Output the [X, Y] coordinate of the center of the cell containing the given text.  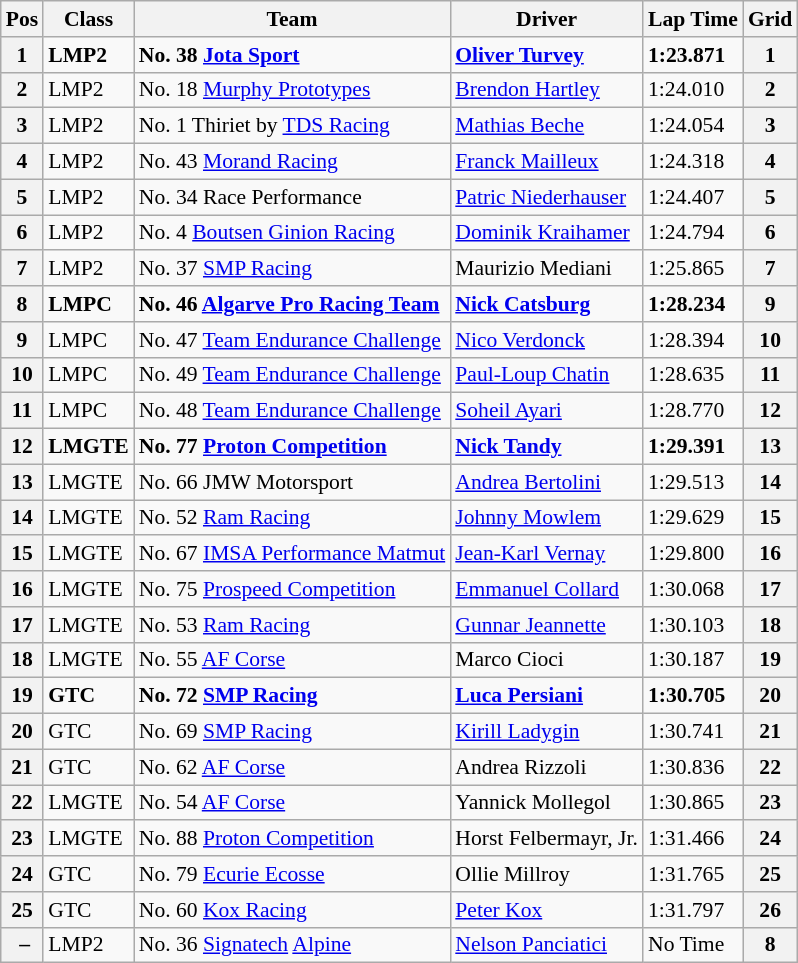
No. 67 IMSA Performance Matmut [292, 554]
Pos [22, 19]
1:30.068 [693, 589]
Jean-Karl Vernay [546, 554]
1:30.836 [693, 767]
1:24.054 [693, 126]
No Time [693, 945]
1:28.770 [693, 411]
Grid [770, 19]
No. 72 SMP Racing [292, 696]
1:23.871 [693, 55]
1:30.103 [693, 625]
Emmanuel Collard [546, 589]
Nick Catsburg [546, 304]
No. 54 AF Corse [292, 803]
1:24.794 [693, 233]
No. 66 JMW Motorsport [292, 482]
Peter Kox [546, 910]
Nico Verdonck [546, 340]
Patric Niederhauser [546, 197]
Luca Persiani [546, 696]
Brendon Hartley [546, 90]
Mathias Beche [546, 126]
Kirill Ladygin [546, 732]
Franck Mailleux [546, 162]
No. 37 SMP Racing [292, 269]
No. 60 Kox Racing [292, 910]
No. 4 Boutsen Ginion Racing [292, 233]
No. 77 Proton Competition [292, 447]
1:24.010 [693, 90]
1:29.513 [693, 482]
No. 38 Jota Sport [292, 55]
1:28.635 [693, 375]
1:31.797 [693, 910]
No. 75 Prospeed Competition [292, 589]
No. 88 Proton Competition [292, 839]
1:31.466 [693, 839]
No. 36 Signatech Alpine [292, 945]
No. 46 Algarve Pro Racing Team [292, 304]
Soheil Ayari [546, 411]
1:31.765 [693, 874]
No. 79 Ecurie Ecosse [292, 874]
1:28.234 [693, 304]
Paul-Loup Chatin [546, 375]
Nelson Panciatici [546, 945]
1:29.629 [693, 518]
No. 48 Team Endurance Challenge [292, 411]
Nick Tandy [546, 447]
No. 18 Murphy Prototypes [292, 90]
1:24.407 [693, 197]
1:30.865 [693, 803]
1:29.800 [693, 554]
No. 34 Race Performance [292, 197]
No. 53 Ram Racing [292, 625]
Horst Felbermayr, Jr. [546, 839]
No. 62 AF Corse [292, 767]
1:30.741 [693, 732]
Yannick Mollegol [546, 803]
Maurizio Mediani [546, 269]
No. 47 Team Endurance Challenge [292, 340]
1:30.187 [693, 660]
Marco Cioci [546, 660]
26 [770, 910]
No. 52 Ram Racing [292, 518]
Lap Time [693, 19]
1:30.705 [693, 696]
Andrea Bertolini [546, 482]
1:28.394 [693, 340]
Oliver Turvey [546, 55]
No. 69 SMP Racing [292, 732]
No. 43 Morand Racing [292, 162]
1:29.391 [693, 447]
– [22, 945]
Andrea Rizzoli [546, 767]
Gunnar Jeannette [546, 625]
1:25.865 [693, 269]
Driver [546, 19]
Class [88, 19]
Team [292, 19]
Ollie Millroy [546, 874]
Dominik Kraihamer [546, 233]
No. 55 AF Corse [292, 660]
Johnny Mowlem [546, 518]
No. 1 Thiriet by TDS Racing [292, 126]
1:24.318 [693, 162]
No. 49 Team Endurance Challenge [292, 375]
